Determine the (X, Y) coordinate at the center of the cell enclosing the given text.  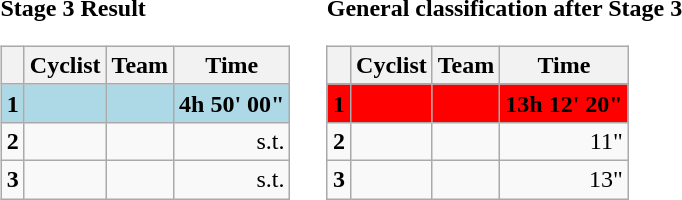
11" (564, 141)
4h 50' 00" (232, 103)
13" (564, 179)
13h 12' 20" (564, 103)
